From the cell containing the given text, extract its center point as (x, y) coordinate. 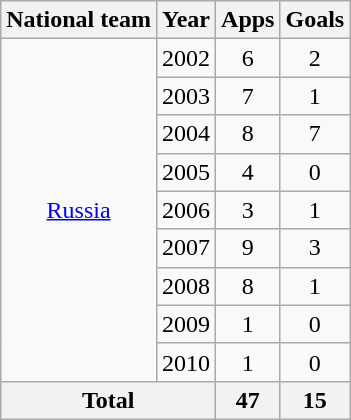
6 (248, 58)
National team (79, 20)
2007 (186, 248)
4 (248, 172)
Russia (79, 210)
15 (315, 400)
Year (186, 20)
Goals (315, 20)
2002 (186, 58)
2010 (186, 362)
47 (248, 400)
2009 (186, 324)
9 (248, 248)
2 (315, 58)
2008 (186, 286)
2003 (186, 96)
2005 (186, 172)
Apps (248, 20)
2006 (186, 210)
Total (108, 400)
2004 (186, 134)
